Return the (X, Y) coordinate for the center point of the cell that contains the specified text.  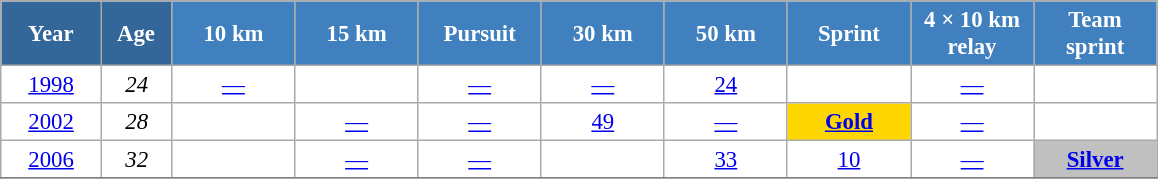
28 (136, 122)
1998 (52, 85)
Age (136, 34)
15 km (356, 34)
Pursuit (480, 34)
49 (602, 122)
4 × 10 km relay (972, 34)
10 km (234, 34)
33 (726, 160)
Gold (848, 122)
50 km (726, 34)
Silver (1096, 160)
2006 (52, 160)
Year (52, 34)
Team sprint (1096, 34)
10 (848, 160)
30 km (602, 34)
32 (136, 160)
Sprint (848, 34)
2002 (52, 122)
